Output the [X, Y] coordinate of the center of the cell containing the given text.  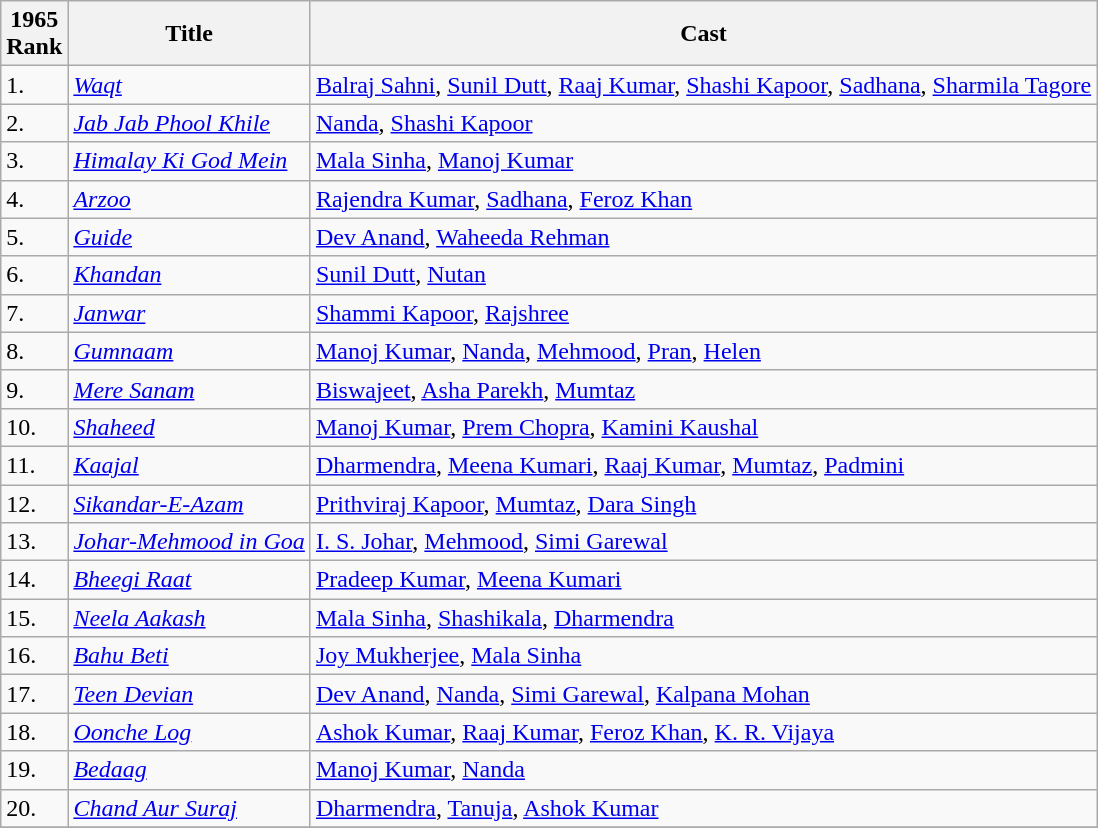
Bahu Beti [190, 656]
6. [34, 275]
1965Rank [34, 34]
7. [34, 313]
18. [34, 732]
Balraj Sahni, Sunil Dutt, Raaj Kumar, Shashi Kapoor, Sadhana, Sharmila Tagore [703, 85]
Shammi Kapoor, Rajshree [703, 313]
14. [34, 580]
Pradeep Kumar, Meena Kumari [703, 580]
Dev Anand, Waheeda Rehman [703, 237]
15. [34, 618]
12. [34, 503]
11. [34, 465]
Chand Aur Suraj [190, 808]
1. [34, 85]
Manoj Kumar, Prem Chopra, Kamini Kaushal [703, 427]
Biswajeet, Asha Parekh, Mumtaz [703, 389]
8. [34, 351]
Sikandar-E-Azam [190, 503]
Waqt [190, 85]
Rajendra Kumar, Sadhana, Feroz Khan [703, 199]
17. [34, 694]
Dev Anand, Nanda, Simi Garewal, Kalpana Mohan [703, 694]
Gumnaam [190, 351]
Guide [190, 237]
Prithviraj Kapoor, Mumtaz, Dara Singh [703, 503]
Bedaag [190, 770]
Jab Jab Phool Khile [190, 123]
Janwar [190, 313]
Sunil Dutt, Nutan [703, 275]
4. [34, 199]
I. S. Johar, Mehmood, Simi Garewal [703, 542]
3. [34, 161]
Khandan [190, 275]
Nanda, Shashi Kapoor [703, 123]
19. [34, 770]
5. [34, 237]
Ashok Kumar, Raaj Kumar, Feroz Khan, K. R. Vijaya [703, 732]
Neela Aakash [190, 618]
Mala Sinha, Shashikala, Dharmendra [703, 618]
Johar-Mehmood in Goa [190, 542]
Kaajal [190, 465]
9. [34, 389]
Dharmendra, Meena Kumari, Raaj Kumar, Mumtaz, Padmini [703, 465]
Joy Mukherjee, Mala Sinha [703, 656]
Arzoo [190, 199]
2. [34, 123]
16. [34, 656]
Title [190, 34]
Cast [703, 34]
Mala Sinha, Manoj Kumar [703, 161]
Dharmendra, Tanuja, Ashok Kumar [703, 808]
Mere Sanam [190, 389]
13. [34, 542]
Teen Devian [190, 694]
Manoj Kumar, Nanda [703, 770]
Shaheed [190, 427]
Manoj Kumar, Nanda, Mehmood, Pran, Helen [703, 351]
Oonche Log [190, 732]
10. [34, 427]
Bheegi Raat [190, 580]
20. [34, 808]
Himalay Ki God Mein [190, 161]
